Search for the cell housing the specified text and yield its (x, y) center coordinate. 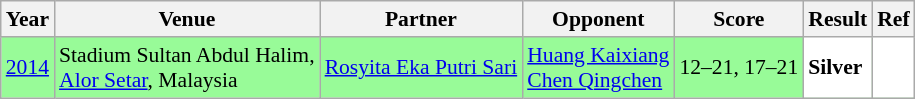
Huang Kaixiang Chen Qingchen (598, 68)
Ref (893, 19)
2014 (28, 68)
Partner (422, 19)
Stadium Sultan Abdul Halim,Alor Setar, Malaysia (187, 68)
Opponent (598, 19)
Result (838, 19)
Venue (187, 19)
Silver (838, 68)
Score (738, 19)
Rosyita Eka Putri Sari (422, 68)
12–21, 17–21 (738, 68)
Year (28, 19)
